Identify which cell holds the provided text, then report its (x, y) central coordinate. 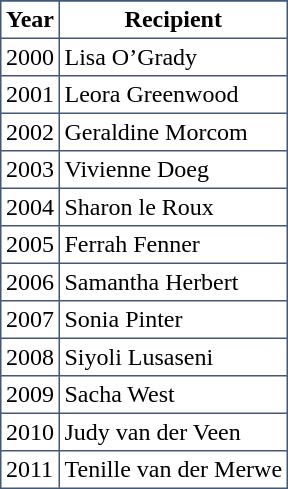
2007 (30, 320)
Recipient (173, 20)
Year (30, 20)
2000 (30, 57)
Judy van der Veen (173, 432)
2010 (30, 432)
Geraldine Morcom (173, 132)
Ferrah Fenner (173, 245)
2008 (30, 357)
Leora Greenwood (173, 95)
2003 (30, 170)
Sonia Pinter (173, 320)
2011 (30, 470)
2005 (30, 245)
2009 (30, 395)
2006 (30, 282)
2004 (30, 207)
Vivienne Doeg (173, 170)
2001 (30, 95)
2002 (30, 132)
Tenille van der Merwe (173, 470)
Sharon le Roux (173, 207)
Lisa O’Grady (173, 57)
Samantha Herbert (173, 282)
Sacha West (173, 395)
Siyoli Lusaseni (173, 357)
